Detect which cell encompasses the target text, then output its [x, y] center coordinate. 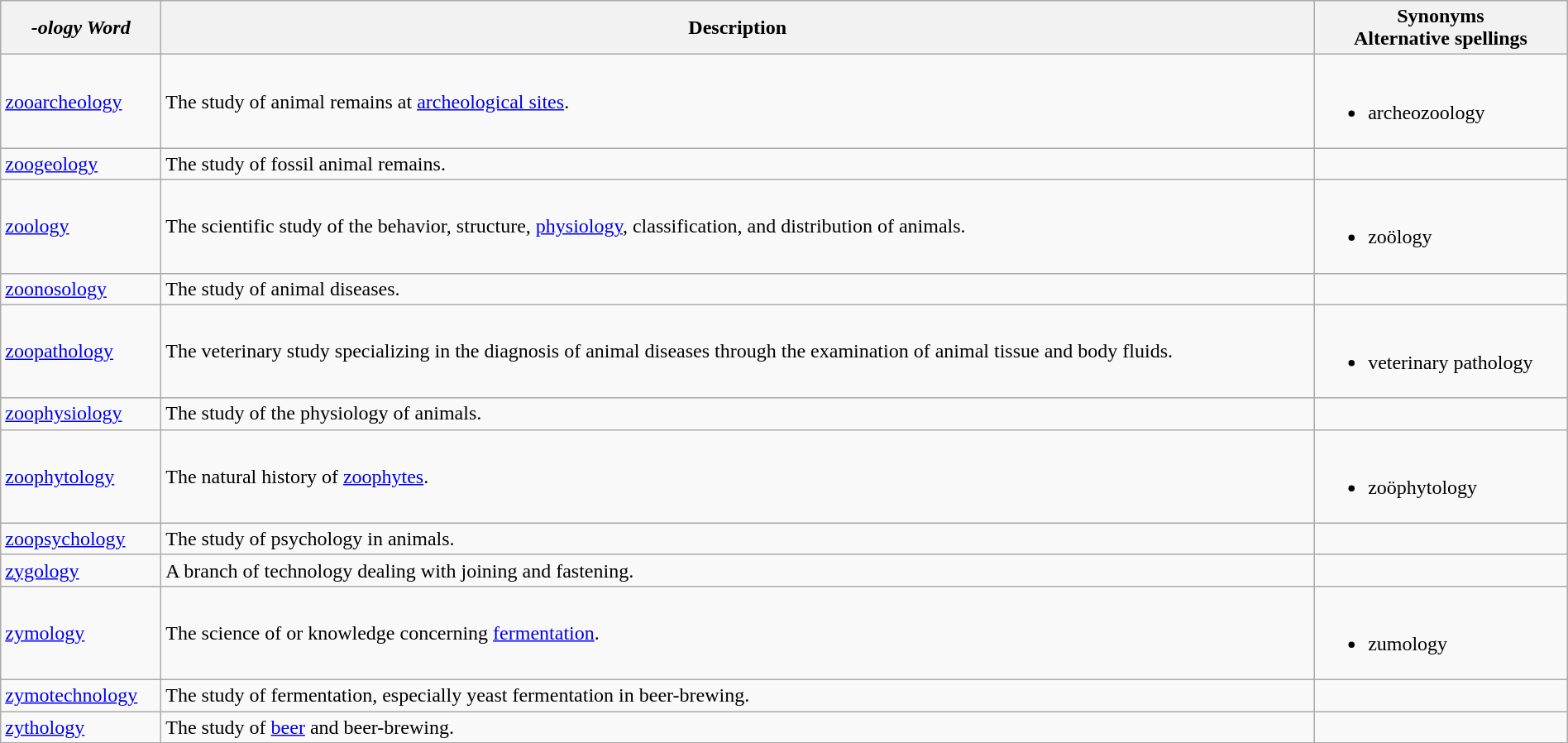
The veterinary study specializing in the diagnosis of animal diseases through the examination of animal tissue and body fluids. [738, 351]
zygology [81, 570]
The study of the physiology of animals. [738, 414]
-ology Word [81, 28]
Description [738, 28]
zoöphytology [1441, 477]
zoonosology [81, 289]
zoogeology [81, 164]
zoophytology [81, 477]
zumology [1441, 632]
The study of fossil animal remains. [738, 164]
The natural history of zoophytes. [738, 477]
The study of fermentation, especially yeast fermentation in beer-brewing. [738, 695]
zoölogy [1441, 227]
archeozoology [1441, 101]
The science of or knowledge concerning fermentation. [738, 632]
The study of psychology in animals. [738, 539]
The study of animal diseases. [738, 289]
zoophysiology [81, 414]
zoology [81, 227]
The study of beer and beer-brewing. [738, 727]
The scientific study of the behavior, structure, physiology, classification, and distribution of animals. [738, 227]
zythology [81, 727]
zoopsychology [81, 539]
veterinary pathology [1441, 351]
zooarcheology [81, 101]
zoopathology [81, 351]
zymology [81, 632]
zymotechnology [81, 695]
SynonymsAlternative spellings [1441, 28]
The study of animal remains at archeological sites. [738, 101]
A branch of technology dealing with joining and fastening. [738, 570]
